Provide the (X, Y) coordinate of the cell's center where the given text is located.  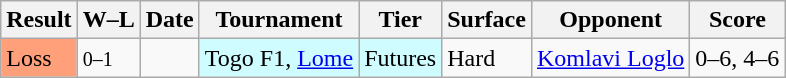
Futures (400, 58)
Surface (487, 20)
Hard (487, 58)
Date (170, 20)
Result (39, 20)
W–L (108, 20)
Komlavi Loglo (610, 58)
Togo F1, Lome (278, 58)
0–1 (108, 58)
Opponent (610, 20)
Tier (400, 20)
Loss (39, 58)
Score (738, 20)
Tournament (278, 20)
0–6, 4–6 (738, 58)
